Determine the [X, Y] coordinate at the center of the cell enclosing the given text.  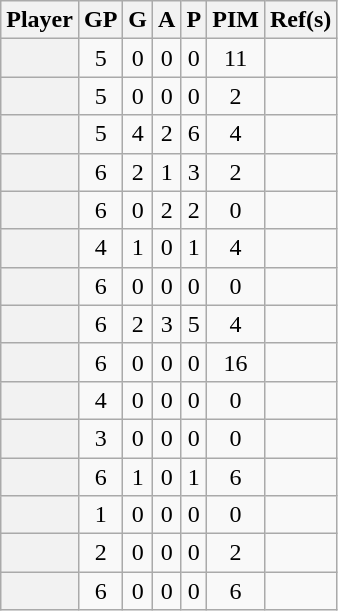
Player [40, 20]
Ref(s) [300, 20]
16 [236, 362]
PIM [236, 20]
A [167, 20]
P [194, 20]
G [138, 20]
11 [236, 58]
GP [100, 20]
